Extract the [X, Y] coordinate from the center of the cell holding the provided text.  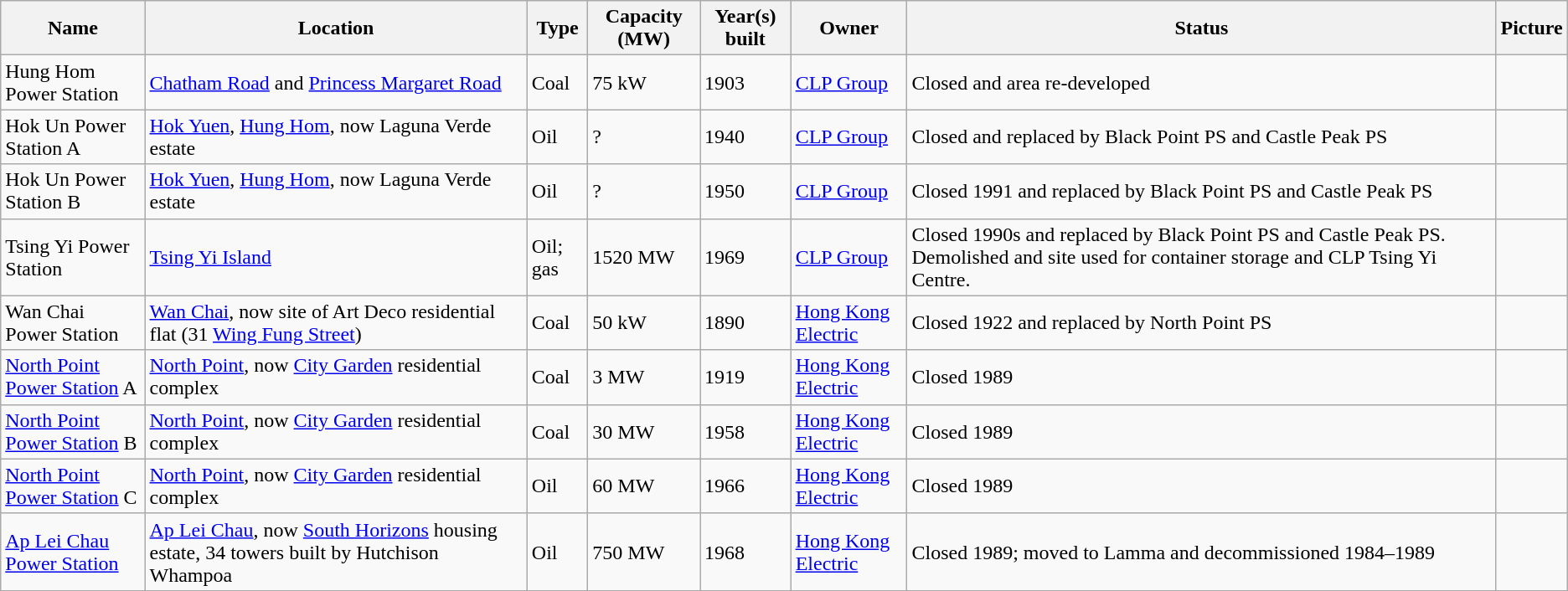
1890 [745, 323]
Ap Lei Chau, now South Horizons housing estate, 34 towers built by Hutchison Whampoa [336, 552]
Closed 1990s and replaced by Black Point PS and Castle Peak PS. Demolished and site used for container storage and CLP Tsing Yi Centre. [1201, 257]
50 kW [644, 323]
Hung Hom Power Station [73, 82]
Name [73, 28]
3 MW [644, 377]
Oil; gas [558, 257]
Closed 1922 and replaced by North Point PS [1201, 323]
Closed and area re-developed [1201, 82]
Tsing Yi Island [336, 257]
Wan Chai, now site of Art Deco residential flat (31 Wing Fung Street) [336, 323]
Hok Un Power Station A [73, 137]
Closed and replaced by Black Point PS and Castle Peak PS [1201, 137]
Ap Lei Chau Power Station [73, 552]
1903 [745, 82]
1950 [745, 191]
Owner [849, 28]
Chatham Road and Princess Margaret Road [336, 82]
1520 MW [644, 257]
Capacity (MW) [644, 28]
Wan Chai Power Station [73, 323]
1919 [745, 377]
30 MW [644, 432]
North Point Power Station A [73, 377]
Location [336, 28]
60 MW [644, 486]
Year(s) built [745, 28]
1940 [745, 137]
Status [1201, 28]
Type [558, 28]
Tsing Yi Power Station [73, 257]
1966 [745, 486]
North Point Power Station C [73, 486]
Closed 1989; moved to Lamma and decommissioned 1984–1989 [1201, 552]
North Point Power Station B [73, 432]
75 kW [644, 82]
Hok Un Power Station B [73, 191]
750 MW [644, 552]
1968 [745, 552]
Picture [1531, 28]
1958 [745, 432]
1969 [745, 257]
Closed 1991 and replaced by Black Point PS and Castle Peak PS [1201, 191]
